Output the [X, Y] coordinate of the center of the cell containing the given text.  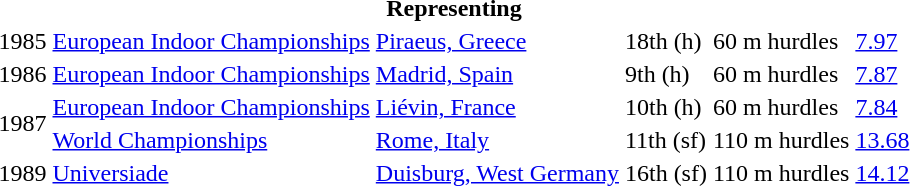
11th (sf) [666, 140]
Rome, Italy [497, 140]
World Championships [211, 140]
Liévin, France [497, 107]
110 m hurdles [780, 140]
9th (h) [666, 74]
Piraeus, Greece [497, 41]
18th (h) [666, 41]
Madrid, Spain [497, 74]
10th (h) [666, 107]
